Determine the (x, y) coordinate at the center of the cell enclosing the given text.  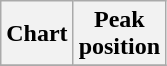
Peak position (119, 34)
Chart (37, 34)
